Capture the cell that displays the provided text and extract its (x, y) central coordinate. 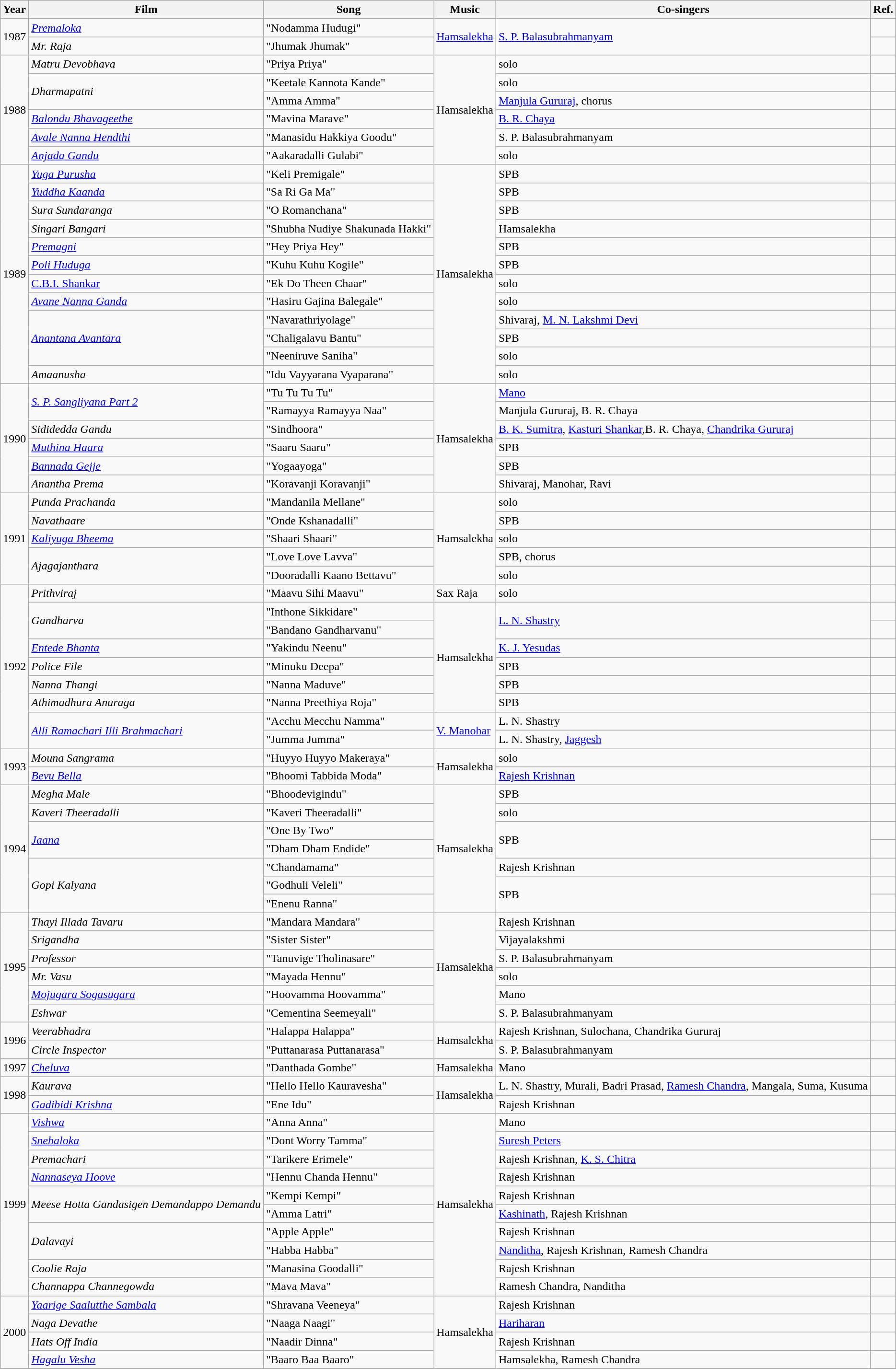
Sax Raja (465, 593)
"Godhuli Veleli" (348, 885)
"Kaveri Theeradalli" (348, 812)
"Enenu Ranna" (348, 904)
"Acchu Mecchu Namma" (348, 721)
"Amma Amma" (348, 101)
V. Manohar (465, 730)
"Nanna Maduve" (348, 684)
"Mayada Hennu" (348, 976)
Premaloka (146, 28)
"Hoovamma Hoovamma" (348, 995)
Premagni (146, 247)
K. J. Yesudas (683, 648)
"Chandamama" (348, 867)
1993 (14, 766)
"Nanna Preethiya Roja" (348, 703)
"Tanuvige Tholinasare" (348, 958)
"Love Love Lavva" (348, 557)
Ref. (883, 10)
Suresh Peters (683, 1141)
"Amma Latri" (348, 1214)
"Shubha Nudiye Shakunada Hakki" (348, 229)
Anantha Prema (146, 484)
Kaveri Theeradalli (146, 812)
Alli Ramachari Illi Brahmachari (146, 730)
"Tu Tu Tu Tu" (348, 393)
1994 (14, 848)
"Manasidu Hakkiya Goodu" (348, 137)
Navathaare (146, 520)
"O Romanchana" (348, 210)
Professor (146, 958)
"Apple Apple" (348, 1232)
Vijayalakshmi (683, 940)
"Shravana Veeneya" (348, 1305)
"Puttanarasa Puttanarasa" (348, 1049)
"Shaari Shaari" (348, 539)
"Habba Habba" (348, 1250)
Sididedda Gandu (146, 429)
1992 (14, 666)
Hariharan (683, 1323)
L. N. Shastry, Jaggesh (683, 739)
1990 (14, 438)
"Tarikere Erimele" (348, 1159)
Muthina Haara (146, 447)
Snehaloka (146, 1141)
"Idu Vayyarana Vyaparana" (348, 374)
"Minuku Deepa" (348, 666)
Meese Hotta Gandasigen Demandappo Demandu (146, 1205)
"Naadir Dinna" (348, 1341)
Year (14, 10)
"Navarathriyolage" (348, 320)
"Dooradalli Kaano Bettavu" (348, 575)
"Sister Sister" (348, 940)
Kashinath, Rajesh Krishnan (683, 1214)
Premachari (146, 1159)
Naga Devathe (146, 1323)
Kaliyuga Bheema (146, 539)
"Ramayya Ramayya Naa" (348, 411)
Police File (146, 666)
"Dham Dham Endide" (348, 849)
Co-singers (683, 10)
Vishwa (146, 1123)
"Dont Worry Tamma" (348, 1141)
"Keetale Kannota Kande" (348, 82)
"Koravanji Koravanji" (348, 484)
"Yogaayoga" (348, 465)
Song (348, 10)
Ajagajanthara (146, 566)
Megha Male (146, 794)
"Chaligalavu Bantu" (348, 338)
"Cementina Seemeyali" (348, 1013)
S. P. Sangliyana Part 2 (146, 402)
Gopi Kalyana (146, 885)
Nannaseya Hoove (146, 1177)
Nanna Thangi (146, 684)
Channappa Channegowda (146, 1287)
Rajesh Krishnan, K. S. Chitra (683, 1159)
1995 (14, 967)
Film (146, 10)
"Mava Mava" (348, 1287)
Dharmapatni (146, 92)
Circle Inspector (146, 1049)
"Halappa Halappa" (348, 1031)
Mr. Vasu (146, 976)
SPB, chorus (683, 557)
1998 (14, 1095)
"Saaru Saaru" (348, 447)
Ramesh Chandra, Nanditha (683, 1287)
Nanditha, Rajesh Krishnan, Ramesh Chandra (683, 1250)
Srigandha (146, 940)
"Jumma Jumma" (348, 739)
Mr. Raja (146, 46)
Coolie Raja (146, 1268)
"Hasiru Gajina Balegale" (348, 302)
Poli Huduga (146, 265)
"Sa Ri Ga Ma" (348, 192)
B. R. Chaya (683, 119)
B. K. Sumitra, Kasturi Shankar,B. R. Chaya, Chandrika Gururaj (683, 429)
1991 (14, 538)
1997 (14, 1067)
"Hennu Chanda Hennu" (348, 1177)
"Hey Priya Hey" (348, 247)
C.B.I. Shankar (146, 283)
"Hello Hello Kauravesha" (348, 1086)
"Bandano Gandharvanu" (348, 630)
Bannada Gejje (146, 465)
"Mavina Marave" (348, 119)
Avane Nanna Ganda (146, 302)
Rajesh Krishnan, Sulochana, Chandrika Gururaj (683, 1031)
1987 (14, 37)
Shivaraj, Manohar, Ravi (683, 484)
Avale Nanna Hendthi (146, 137)
"Keli Premigale" (348, 174)
Manjula Gururaj, B. R. Chaya (683, 411)
Thayi Illada Tavaru (146, 922)
"Kempi Kempi" (348, 1195)
"Sindhoora" (348, 429)
Dalavayi (146, 1241)
Gandharva (146, 621)
Shivaraj, M. N. Lakshmi Devi (683, 320)
"Onde Kshanadalli" (348, 520)
"Manasina Goodalli" (348, 1268)
Entede Bhanta (146, 648)
"Yakindu Neenu" (348, 648)
Mojugara Sogasugara (146, 995)
1999 (14, 1205)
Music (465, 10)
Manjula Gururaj, chorus (683, 101)
Yuga Purusha (146, 174)
Punda Prachanda (146, 502)
"Inthone Sikkidare" (348, 612)
"Naaga Naagi" (348, 1323)
"Ek Do Theen Chaar" (348, 283)
"Bhoomi Tabbida Moda" (348, 776)
"Ene Idu" (348, 1104)
Sura Sundaranga (146, 210)
Veerabhadra (146, 1031)
"Neeniruve Saniha" (348, 356)
Hagalu Vesha (146, 1359)
"Maavu Sihi Maavu" (348, 593)
L. N. Shastry, Murali, Badri Prasad, Ramesh Chandra, Mangala, Suma, Kusuma (683, 1086)
1989 (14, 274)
"Anna Anna" (348, 1123)
Anjada Gandu (146, 155)
Cheluva (146, 1067)
Hamsalekha, Ramesh Chandra (683, 1359)
"Nodamma Hudugi" (348, 28)
1988 (14, 110)
Eshwar (146, 1013)
"Baaro Baa Baaro" (348, 1359)
Amaanusha (146, 374)
Mouna Sangrama (146, 757)
Gadibidi Krishna (146, 1104)
"Danthada Gombe" (348, 1067)
Yuddha Kaanda (146, 192)
Balondu Bhavageethe (146, 119)
"Priya Priya" (348, 64)
"Mandanila Mellane" (348, 502)
Matru Devobhava (146, 64)
Prithviraj (146, 593)
Kaurava (146, 1086)
"Bhoodevigindu" (348, 794)
"Kuhu Kuhu Kogile" (348, 265)
Yaarige Saalutthe Sambala (146, 1305)
1996 (14, 1040)
"Jhumak Jhumak" (348, 46)
Hats Off India (146, 1341)
2000 (14, 1332)
Anantana Avantara (146, 338)
"Aakaradalli Gulabi" (348, 155)
"One By Two" (348, 831)
"Mandara Mandara" (348, 922)
Singari Bangari (146, 229)
"Huyyo Huyyo Makeraya" (348, 757)
Athimadhura Anuraga (146, 703)
Jaana (146, 840)
Bevu Bella (146, 776)
